For the text-containing cell, return its midpoint in [X, Y] coordinate format. 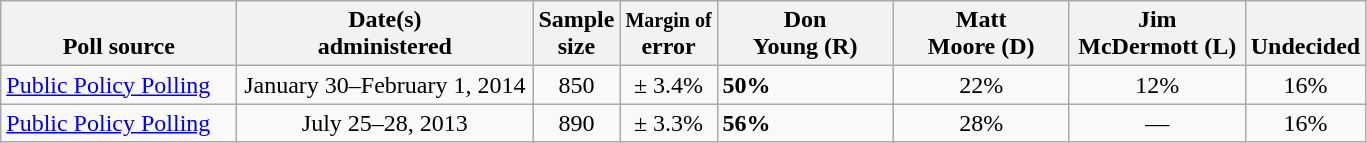
± 3.3% [668, 123]
Poll source [119, 34]
Date(s)administered [385, 34]
± 3.4% [668, 85]
MattMoore (D) [981, 34]
28% [981, 123]
22% [981, 85]
Margin oferror [668, 34]
January 30–February 1, 2014 [385, 85]
12% [1157, 85]
Samplesize [576, 34]
JimMcDermott (L) [1157, 34]
50% [805, 85]
890 [576, 123]
Undecided [1305, 34]
56% [805, 123]
— [1157, 123]
July 25–28, 2013 [385, 123]
DonYoung (R) [805, 34]
850 [576, 85]
